Provide the [X, Y] coordinate of the cell's center where the given text is located.  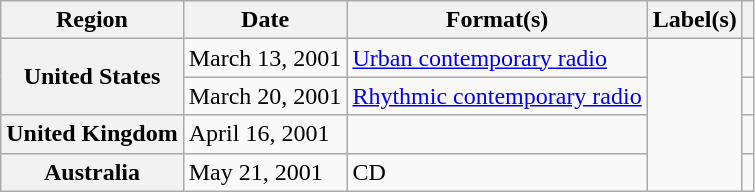
Rhythmic contemporary radio [497, 96]
May 21, 2001 [265, 172]
CD [497, 172]
Region [92, 20]
Urban contemporary radio [497, 58]
Format(s) [497, 20]
United Kingdom [92, 134]
March 13, 2001 [265, 58]
Australia [92, 172]
United States [92, 77]
April 16, 2001 [265, 134]
Date [265, 20]
Label(s) [694, 20]
March 20, 2001 [265, 96]
